Locate the cell with the specified text and output its [X, Y] center coordinate. 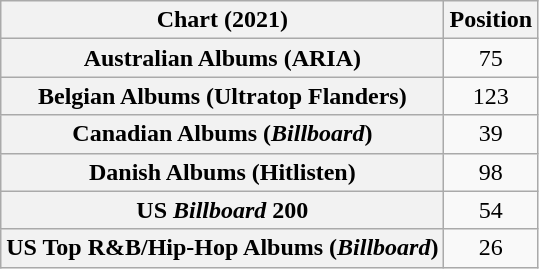
Australian Albums (ARIA) [222, 58]
75 [491, 58]
Position [491, 20]
26 [491, 248]
98 [491, 172]
Danish Albums (Hitlisten) [222, 172]
Canadian Albums (Billboard) [222, 134]
123 [491, 96]
54 [491, 210]
US Top R&B/Hip-Hop Albums (Billboard) [222, 248]
Belgian Albums (Ultratop Flanders) [222, 96]
39 [491, 134]
US Billboard 200 [222, 210]
Chart (2021) [222, 20]
